Capture the cell that displays the provided text and extract its (x, y) central coordinate. 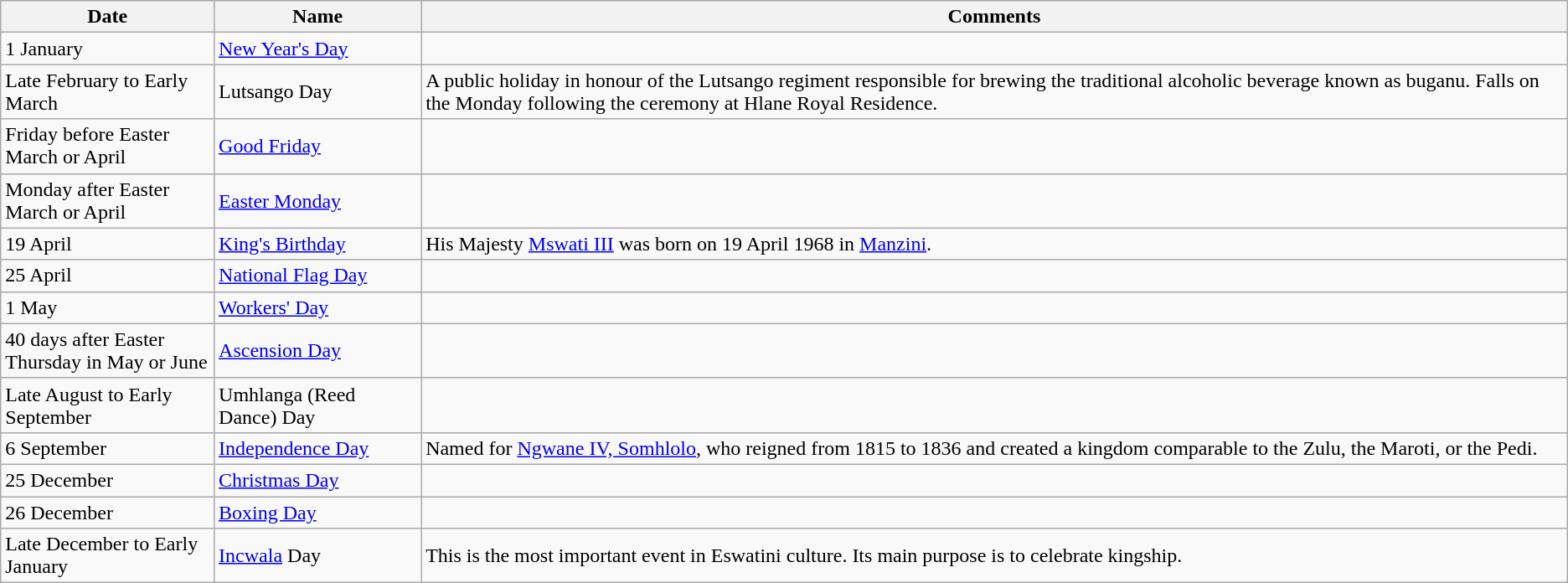
6 September (107, 448)
Late February to Early March (107, 92)
Name (318, 17)
Christmas Day (318, 480)
Comments (995, 17)
Late December to Early January (107, 556)
Incwala Day (318, 556)
Date (107, 17)
40 days after EasterThursday in May or June (107, 350)
Easter Monday (318, 201)
1 January (107, 49)
26 December (107, 512)
Late August to Early September (107, 405)
Friday before EasterMarch or April (107, 146)
25 April (107, 276)
Umhlanga (Reed Dance) Day (318, 405)
Monday after EasterMarch or April (107, 201)
Named for Ngwane IV, Somhlolo, who reigned from 1815 to 1836 and created a kingdom comparable to the Zulu, the Maroti, or the Pedi. (995, 448)
Independence Day (318, 448)
Boxing Day (318, 512)
This is the most important event in Eswatini culture. Its main purpose is to celebrate kingship. (995, 556)
King's Birthday (318, 244)
Lutsango Day (318, 92)
Good Friday (318, 146)
National Flag Day (318, 276)
Ascension Day (318, 350)
25 December (107, 480)
1 May (107, 307)
New Year's Day (318, 49)
Workers' Day (318, 307)
19 April (107, 244)
His Majesty Mswati III was born on 19 April 1968 in Manzini. (995, 244)
